Find where the given text appears and provide that cell's center as [X, Y] coordinate. 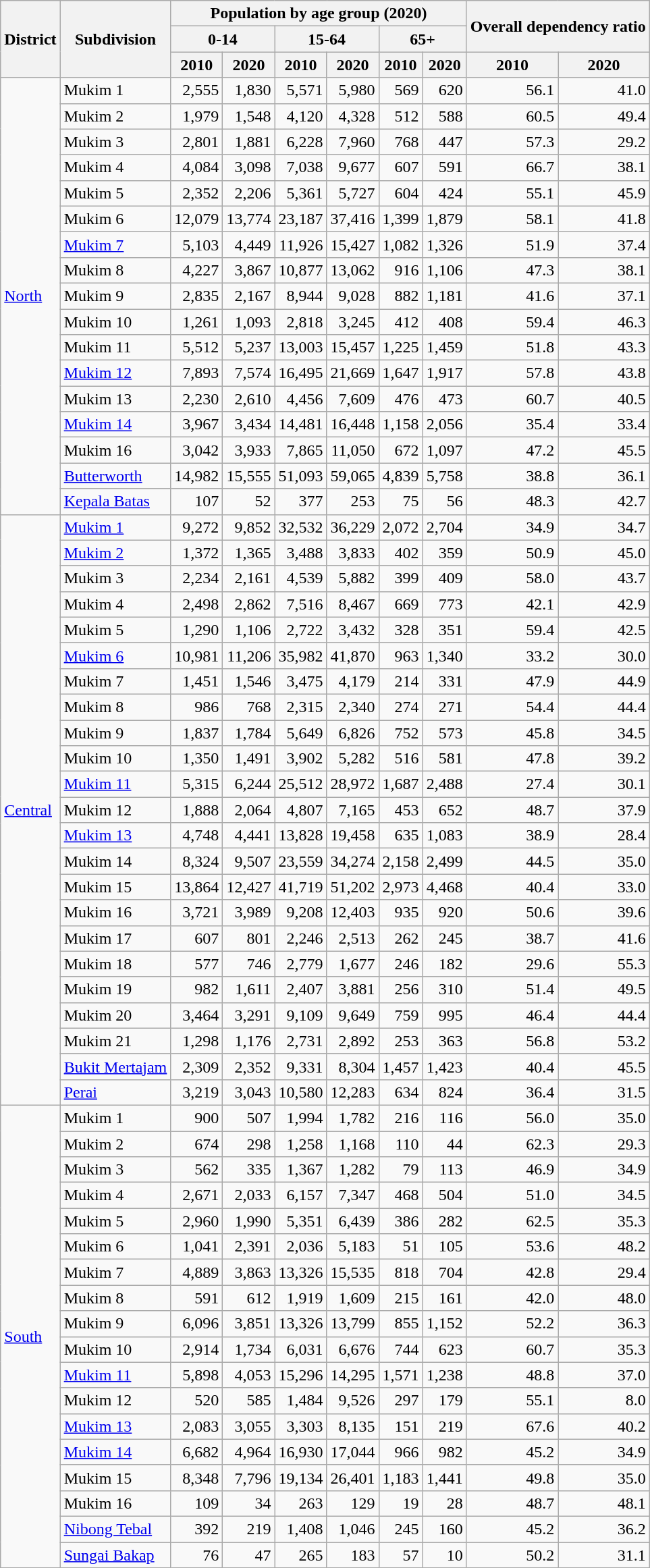
51,202 [352, 887]
4,441 [248, 836]
669 [401, 604]
4,456 [301, 399]
2,779 [301, 964]
1,158 [401, 425]
1,917 [444, 373]
408 [444, 322]
0-14 [223, 39]
13,062 [352, 270]
623 [444, 1349]
402 [401, 553]
577 [197, 964]
9,677 [352, 167]
11,206 [248, 655]
Nibong Tebal [115, 1529]
1,888 [197, 810]
183 [352, 1555]
1,423 [444, 1066]
3,863 [248, 1272]
5,315 [197, 784]
13,774 [248, 219]
7,960 [352, 142]
26,401 [352, 1478]
North [30, 296]
507 [248, 1118]
504 [444, 1195]
62.3 [512, 1144]
41,719 [301, 887]
588 [444, 116]
9,028 [352, 296]
6,826 [352, 732]
7,165 [352, 810]
58.0 [512, 578]
1,258 [301, 1144]
10,877 [301, 270]
South [30, 1336]
49.8 [512, 1478]
2,892 [352, 1041]
1,399 [401, 219]
29.6 [512, 964]
37.4 [604, 244]
36,229 [352, 527]
54.4 [512, 707]
5,727 [352, 193]
13,799 [352, 1324]
3,434 [248, 425]
3,488 [301, 553]
57 [401, 1555]
399 [401, 578]
2,033 [248, 1195]
2,158 [401, 861]
Sungai Bakap [115, 1555]
17,044 [352, 1452]
Mukim 21 [115, 1041]
1,484 [301, 1401]
59,065 [352, 476]
3,721 [197, 913]
2,513 [352, 938]
3,303 [301, 1426]
620 [444, 90]
48.3 [512, 502]
56 [444, 502]
1,879 [444, 219]
14,481 [301, 425]
38.8 [512, 476]
Overall dependency ratio [558, 26]
4,053 [248, 1375]
7,574 [248, 373]
1,687 [401, 784]
818 [401, 1272]
4,964 [248, 1452]
2,246 [301, 938]
27.4 [512, 784]
363 [444, 1041]
1,152 [444, 1324]
19 [401, 1503]
36.3 [604, 1324]
1,548 [248, 116]
1,093 [248, 322]
51,093 [301, 476]
2,960 [197, 1221]
562 [197, 1170]
76 [197, 1555]
4,807 [301, 810]
1,372 [197, 553]
44.5 [512, 861]
36.1 [604, 476]
2,161 [248, 578]
7,893 [197, 373]
674 [197, 1144]
4,328 [352, 116]
5,282 [352, 759]
151 [401, 1426]
652 [444, 810]
8,135 [352, 1426]
56.1 [512, 90]
216 [401, 1118]
4,084 [197, 167]
1,881 [248, 142]
Mukim 20 [115, 1015]
12,427 [248, 887]
3,867 [248, 270]
4,227 [197, 270]
107 [197, 502]
15,555 [248, 476]
36.2 [604, 1529]
1,546 [248, 681]
31.1 [604, 1555]
262 [401, 938]
13,828 [301, 836]
1,046 [352, 1529]
328 [401, 630]
3,902 [301, 759]
31.5 [604, 1092]
12,283 [352, 1092]
7,609 [352, 399]
45.8 [512, 732]
42.0 [512, 1298]
110 [401, 1144]
2,206 [248, 193]
8,944 [301, 296]
49.4 [604, 116]
1,183 [401, 1478]
2,056 [444, 425]
40.2 [604, 1426]
28,972 [352, 784]
45.0 [604, 553]
569 [401, 90]
51.0 [512, 1195]
516 [401, 759]
4,748 [197, 836]
19,458 [352, 836]
900 [197, 1118]
50.2 [512, 1555]
214 [401, 681]
11,050 [352, 450]
1,837 [197, 732]
5,183 [352, 1247]
6,031 [301, 1349]
3,989 [248, 913]
512 [401, 116]
1,994 [301, 1118]
39.6 [604, 913]
3,042 [197, 450]
10,981 [197, 655]
8.0 [604, 1401]
4,120 [301, 116]
44.9 [604, 681]
453 [401, 810]
14,982 [197, 476]
41.0 [604, 90]
824 [444, 1092]
8,348 [197, 1478]
6,676 [352, 1349]
41,870 [352, 655]
46.3 [604, 322]
29.4 [604, 1272]
8,324 [197, 861]
57.8 [512, 373]
42.1 [512, 604]
1,238 [444, 1375]
573 [444, 732]
7,347 [352, 1195]
1,298 [197, 1041]
182 [444, 964]
6,244 [248, 784]
5,351 [301, 1221]
271 [444, 707]
Mukim 17 [115, 938]
585 [248, 1401]
10 [444, 1555]
4,468 [444, 887]
3,967 [197, 425]
37.0 [604, 1375]
2,488 [444, 784]
51.9 [512, 244]
15,535 [352, 1272]
53.6 [512, 1247]
1,176 [248, 1041]
113 [444, 1170]
36.4 [512, 1092]
57.3 [512, 142]
3,219 [197, 1092]
2,914 [197, 1349]
50.9 [512, 553]
635 [401, 836]
282 [444, 1221]
5,649 [301, 732]
966 [401, 1452]
5,980 [352, 90]
2,704 [444, 527]
2,072 [401, 527]
2,167 [248, 296]
35,982 [301, 655]
1,784 [248, 732]
9,649 [352, 1015]
51.4 [512, 990]
2,610 [248, 399]
3,881 [352, 990]
1,990 [248, 1221]
5,758 [444, 476]
5,103 [197, 244]
51 [401, 1247]
52 [248, 502]
67.6 [512, 1426]
19,134 [301, 1478]
1,261 [197, 322]
35.4 [512, 425]
3,475 [301, 681]
9,272 [197, 527]
Subdivision [115, 39]
6,157 [301, 1195]
13,003 [301, 348]
41.8 [604, 219]
109 [197, 1503]
33.0 [604, 887]
752 [401, 732]
105 [444, 1247]
37,416 [352, 219]
65+ [423, 39]
1,168 [352, 1144]
409 [444, 578]
6,439 [352, 1221]
66.7 [512, 167]
298 [248, 1144]
34,274 [352, 861]
1,609 [352, 1298]
6,682 [197, 1452]
7,516 [301, 604]
1,365 [248, 553]
56.8 [512, 1041]
1,041 [197, 1247]
263 [301, 1503]
56.0 [512, 1118]
11,926 [301, 244]
8,304 [352, 1066]
916 [401, 270]
16,930 [301, 1452]
2,083 [197, 1426]
256 [401, 990]
46.4 [512, 1015]
58.1 [512, 219]
37.9 [604, 810]
52.2 [512, 1324]
33.4 [604, 425]
53.2 [604, 1041]
32,532 [301, 527]
8,467 [352, 604]
2,407 [301, 990]
335 [248, 1170]
882 [401, 296]
581 [444, 759]
2,801 [197, 142]
179 [444, 1401]
9,208 [301, 913]
1,979 [197, 116]
3,933 [248, 450]
704 [444, 1272]
3,833 [352, 553]
2,722 [301, 630]
3,098 [248, 167]
3,043 [248, 1092]
40.5 [604, 399]
3,245 [352, 322]
District [30, 39]
51.8 [512, 348]
274 [401, 707]
377 [301, 502]
47.9 [512, 681]
46.9 [512, 1170]
48.1 [604, 1503]
2,818 [301, 322]
129 [352, 1503]
392 [197, 1529]
2,340 [352, 707]
1,677 [352, 964]
297 [401, 1401]
25,512 [301, 784]
920 [444, 913]
30.1 [604, 784]
45.9 [604, 193]
7,796 [248, 1478]
Mukim 19 [115, 990]
Perai [115, 1092]
351 [444, 630]
215 [401, 1298]
38.7 [512, 938]
161 [444, 1298]
359 [444, 553]
33.2 [512, 655]
5,237 [248, 348]
2,498 [197, 604]
2,309 [197, 1066]
Bukit Mertajam [115, 1066]
3,291 [248, 1015]
604 [401, 193]
116 [444, 1118]
468 [401, 1195]
476 [401, 399]
42.8 [512, 1272]
28 [444, 1503]
3,464 [197, 1015]
6,096 [197, 1324]
2,315 [301, 707]
29.3 [604, 1144]
3,432 [352, 630]
2,862 [248, 604]
1,225 [401, 348]
672 [401, 450]
34.7 [604, 527]
2,064 [248, 810]
1,611 [248, 990]
759 [401, 1015]
2,391 [248, 1247]
39.2 [604, 759]
1,919 [301, 1298]
424 [444, 193]
1,451 [197, 681]
Mukim 18 [115, 964]
7,038 [301, 167]
986 [197, 707]
265 [301, 1555]
75 [401, 502]
Central [30, 810]
Butterworth [115, 476]
386 [401, 1221]
5,882 [352, 578]
1,097 [444, 450]
21,669 [352, 373]
1,457 [401, 1066]
4,839 [401, 476]
1,571 [401, 1375]
1,491 [248, 759]
79 [401, 1170]
15,427 [352, 244]
16,495 [301, 373]
15-64 [327, 39]
801 [248, 938]
38.9 [512, 836]
412 [401, 322]
47.2 [512, 450]
612 [248, 1298]
1,083 [444, 836]
1,340 [444, 655]
14,295 [352, 1375]
5,361 [301, 193]
963 [401, 655]
12,403 [352, 913]
62.5 [512, 1221]
746 [248, 964]
1,408 [301, 1529]
447 [444, 142]
1,181 [444, 296]
5,512 [197, 348]
1,282 [352, 1170]
9,852 [248, 527]
855 [401, 1324]
2,230 [197, 399]
23,187 [301, 219]
331 [444, 681]
473 [444, 399]
1,459 [444, 348]
773 [444, 604]
3,055 [248, 1426]
744 [401, 1349]
1,782 [352, 1118]
29.2 [604, 142]
935 [401, 913]
42.5 [604, 630]
5,571 [301, 90]
1,647 [401, 373]
4,889 [197, 1272]
520 [197, 1401]
3,851 [248, 1324]
4,539 [301, 578]
2,835 [197, 296]
47.8 [512, 759]
7,865 [301, 450]
42.9 [604, 604]
9,331 [301, 1066]
160 [444, 1529]
43.7 [604, 578]
49.5 [604, 990]
310 [444, 990]
44 [444, 1144]
15,457 [352, 348]
1,082 [401, 244]
6,228 [301, 142]
37.1 [604, 296]
Kepala Batas [115, 502]
9,109 [301, 1015]
1,290 [197, 630]
47 [248, 1555]
60.5 [512, 116]
995 [444, 1015]
4,179 [352, 681]
2,036 [301, 1247]
10,580 [301, 1092]
2,555 [197, 90]
12,079 [197, 219]
Population by age group (2020) [319, 13]
634 [401, 1092]
55.3 [604, 964]
5,898 [197, 1375]
47.3 [512, 270]
2,499 [444, 861]
23,559 [301, 861]
2,731 [301, 1041]
48.2 [604, 1247]
1,350 [197, 759]
50.6 [512, 913]
1,830 [248, 90]
2,973 [401, 887]
28.4 [604, 836]
48.0 [604, 1298]
1,441 [444, 1478]
2,671 [197, 1195]
246 [401, 964]
42.7 [604, 502]
43.8 [604, 373]
43.3 [604, 348]
30.0 [604, 655]
16,448 [352, 425]
15,296 [301, 1375]
2,234 [197, 578]
13,864 [197, 887]
48.8 [512, 1375]
1,326 [444, 244]
34 [248, 1503]
4,449 [248, 244]
1,367 [301, 1170]
1,734 [248, 1349]
9,507 [248, 861]
9,526 [352, 1401]
